Identify which cell holds the provided text, then report its (X, Y) central coordinate. 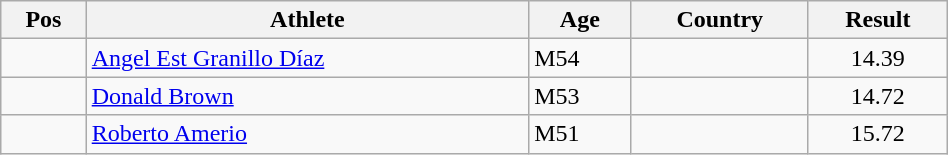
Angel Est Granillo Díaz (307, 58)
Age (580, 20)
M53 (580, 96)
14.39 (878, 58)
15.72 (878, 134)
Donald Brown (307, 96)
Roberto Amerio (307, 134)
Athlete (307, 20)
M54 (580, 58)
Pos (44, 20)
M51 (580, 134)
14.72 (878, 96)
Country (720, 20)
Result (878, 20)
